Search for the cell housing the specified text and yield its [x, y] center coordinate. 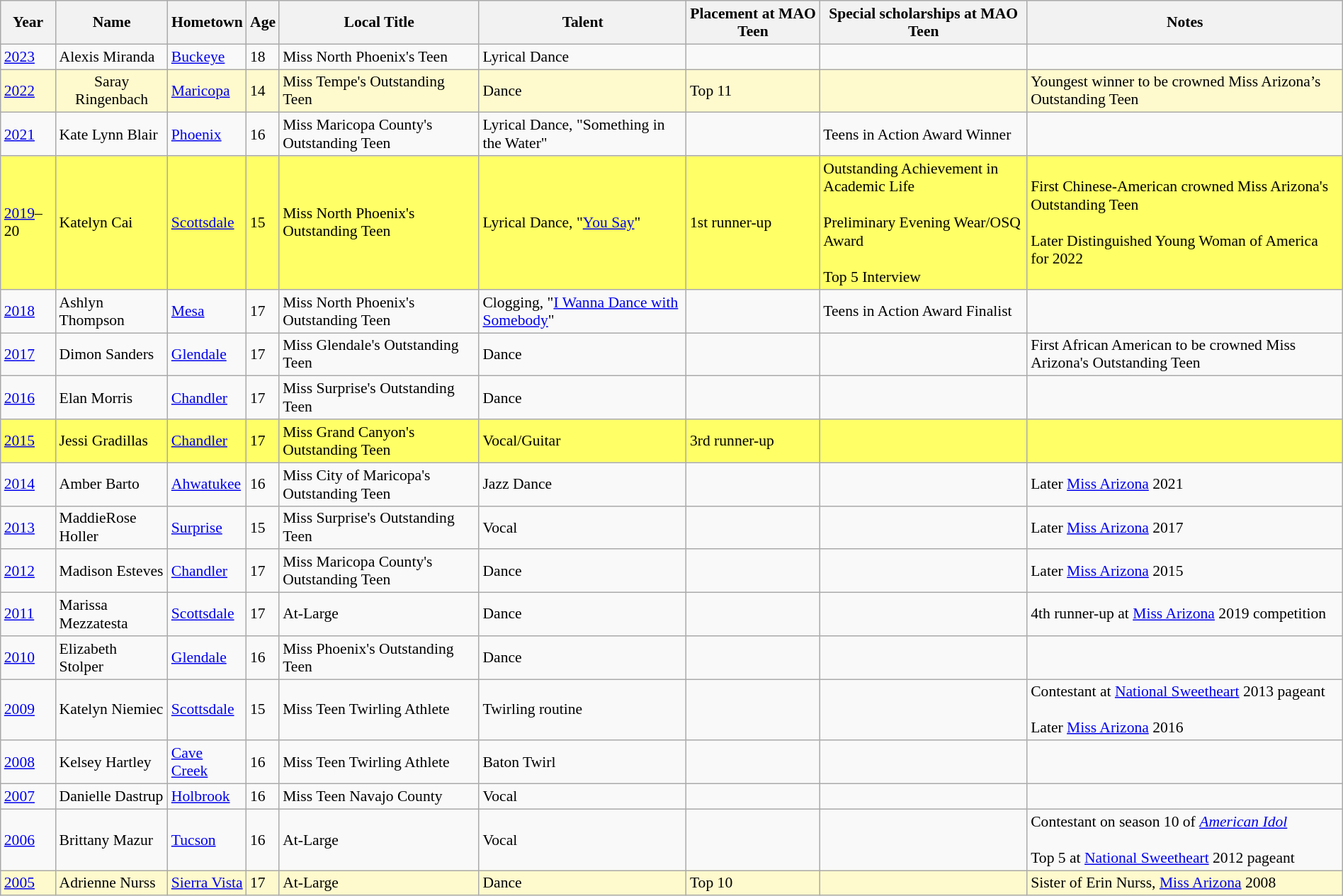
2011 [28, 615]
2015 [28, 441]
Miss Grand Canyon's Outstanding Teen [379, 441]
2005 [28, 883]
Name [111, 23]
Tucson [207, 840]
Teens in Action Award Winner [924, 135]
Ahwatukee [207, 484]
Buckeye [207, 57]
Jazz Dance [582, 484]
Miss Phoenix's Outstanding Teen [379, 657]
Sister of Erin Nurss, Miss Arizona 2008 [1184, 883]
Cave Creek [207, 762]
Contestant at National Sweetheart 2013 pageantLater Miss Arizona 2016 [1184, 710]
Brittany Mazur [111, 840]
Miss North Phoenix's Teen [379, 57]
Holbrook [207, 797]
Jessi Gradillas [111, 441]
Teens in Action Award Finalist [924, 312]
Miss Tempe's Outstanding Teen [379, 91]
Sierra Vista [207, 883]
Lyrical Dance, "You Say" [582, 222]
Top 11 [753, 91]
2017 [28, 354]
Hometown [207, 23]
Marissa Mezzatesta [111, 615]
1st runner-up [753, 222]
Elan Morris [111, 398]
Placement at MAO Teen [753, 23]
14 [263, 91]
Baton Twirl [582, 762]
2023 [28, 57]
Outstanding Achievement in Academic LifePreliminary Evening Wear/OSQ AwardTop 5 Interview [924, 222]
Later Miss Arizona 2015 [1184, 571]
Ashlyn Thompson [111, 312]
Adrienne Nurss [111, 883]
Youngest winner to be crowned Miss Arizona’s Outstanding Teen [1184, 91]
Contestant on season 10 of American IdolTop 5 at National Sweetheart 2012 pageant [1184, 840]
Later Miss Arizona 2021 [1184, 484]
18 [263, 57]
2021 [28, 135]
2016 [28, 398]
Phoenix [207, 135]
2008 [28, 762]
Surprise [207, 527]
Age [263, 23]
2013 [28, 527]
Elizabeth Stolper [111, 657]
Dimon Sanders [111, 354]
Lyrical Dance, "Something in the Water" [582, 135]
Miss Glendale's Outstanding Teen [379, 354]
2009 [28, 710]
Miss City of Maricopa's Outstanding Teen [379, 484]
2022 [28, 91]
Later Miss Arizona 2017 [1184, 527]
Special scholarships at MAO Teen [924, 23]
2012 [28, 571]
Kate Lynn Blair [111, 135]
Miss Teen Navajo County [379, 797]
Kelsey Hartley [111, 762]
First African American to be crowned Miss Arizona's Outstanding Teen [1184, 354]
2006 [28, 840]
4th runner-up at Miss Arizona 2019 competition [1184, 615]
2019–20 [28, 222]
Katelyn Cai [111, 222]
2010 [28, 657]
Twirling routine [582, 710]
First Chinese-American crowned Miss Arizona's Outstanding TeenLater Distinguished Young Woman of America for 2022 [1184, 222]
Amber Barto [111, 484]
3rd runner-up [753, 441]
MaddieRose Holler [111, 527]
Mesa [207, 312]
Clogging, "I Wanna Dance with Somebody" [582, 312]
Alexis Miranda [111, 57]
Vocal/Guitar [582, 441]
Talent [582, 23]
Maricopa [207, 91]
Year [28, 23]
Lyrical Dance [582, 57]
2007 [28, 797]
Local Title [379, 23]
Katelyn Niemiec [111, 710]
2014 [28, 484]
Top 10 [753, 883]
Danielle Dastrup [111, 797]
2018 [28, 312]
Madison Esteves [111, 571]
Saray Ringenbach [111, 91]
Notes [1184, 23]
